Determine the (x, y) coordinate at the center of the cell enclosing the given text.  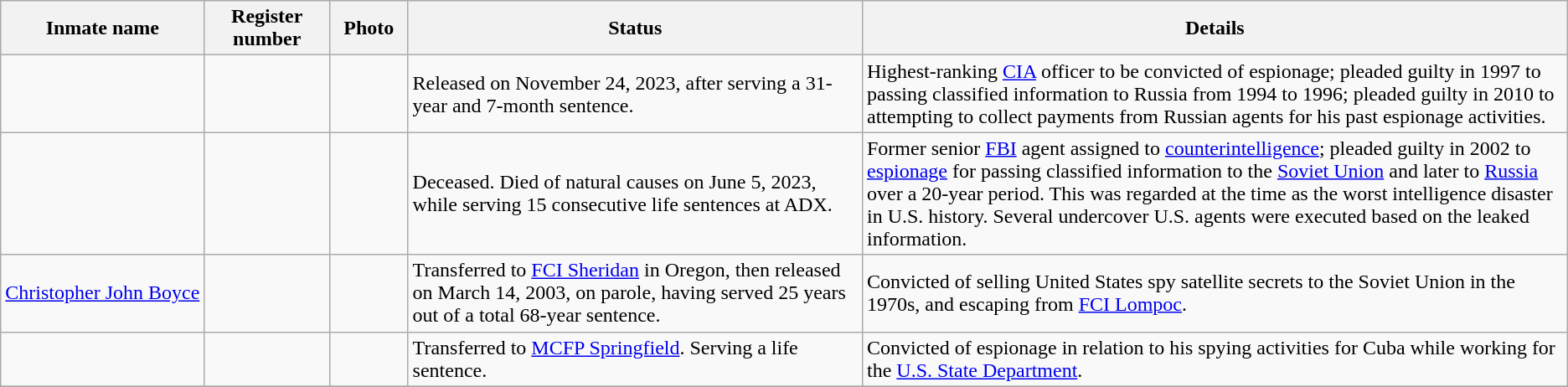
Status (635, 28)
Convicted of selling United States spy satellite secrets to the Soviet Union in the 1970s, and escaping from FCI Lompoc. (1215, 293)
Convicted of espionage in relation to his spying activities for Cuba while working for the U.S. State Department. (1215, 359)
Register number (267, 28)
Transferred to MCFP Springfield. Serving a life sentence. (635, 359)
Deceased. Died of natural causes on June 5, 2023, while serving 15 consecutive life sentences at ADX. (635, 193)
Christopher John Boyce (102, 293)
Released on November 24, 2023, after serving a 31-year and 7-month sentence. (635, 94)
Photo (369, 28)
Transferred to FCI Sheridan in Oregon, then released on March 14, 2003, on parole, having served 25 years out of a total 68-year sentence. (635, 293)
Details (1215, 28)
Inmate name (102, 28)
